Find where the given text appears and provide that cell's center as [x, y] coordinate. 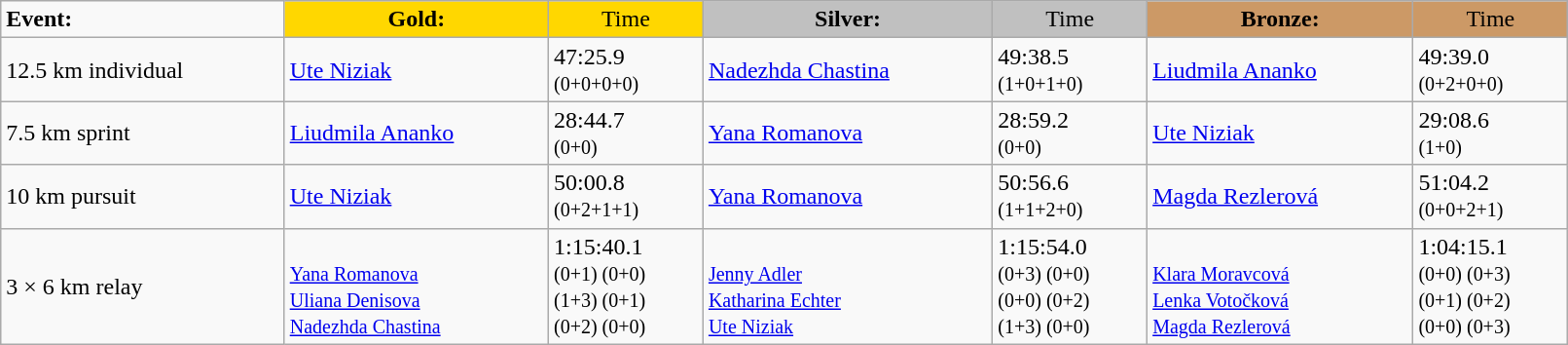
Gold: [417, 19]
28:59.2(0+0) [1071, 133]
Event: [142, 19]
12.5 km individual [142, 70]
3 × 6 km relay [142, 287]
Silver: [847, 19]
51:04.2(0+0+2+1) [1491, 197]
7.5 km sprint [142, 133]
Magda Rezlerová [1281, 197]
1:15:40.1(0+1) (0+0)(1+3) (0+1)(0+2) (0+0) [627, 287]
Bronze: [1281, 19]
Yana RomanovaUliana DenisovaNadezhda Chastina [417, 287]
Klara MoravcováLenka VotočkováMagda Rezlerová [1281, 287]
28:44.7(0+0) [627, 133]
Nadezhda Chastina [847, 70]
50:56.6(1+1+2+0) [1071, 197]
49:39.0(0+2+0+0) [1491, 70]
47:25.9(0+0+0+0) [627, 70]
10 km pursuit [142, 197]
1:15:54.0(0+3) (0+0)(0+0) (0+2)(1+3) (0+0) [1071, 287]
1:04:15.1(0+0) (0+3)(0+1) (0+2)(0+0) (0+3) [1491, 287]
49:38.5(1+0+1+0) [1071, 70]
29:08.6(1+0) [1491, 133]
50:00.8 (0+2+1+1) [627, 197]
Jenny AdlerKatharina EchterUte Niziak [847, 287]
